Detect which cell encompasses the target text, then output its [X, Y] center coordinate. 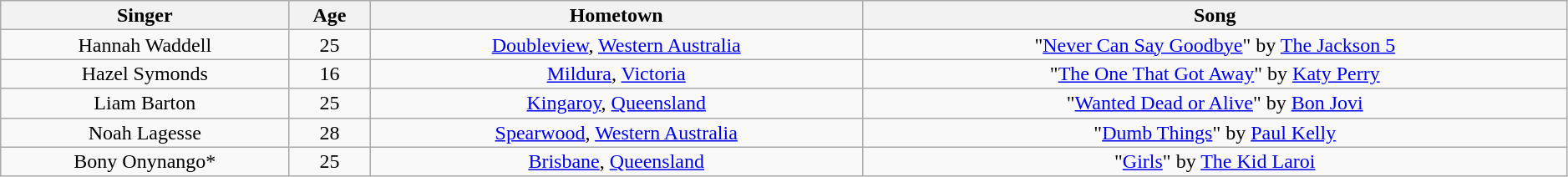
16 [329, 73]
Song [1215, 15]
28 [329, 132]
Kingaroy, Queensland [617, 104]
Doubleview, Western Australia [617, 45]
"Never Can Say Goodbye" by The Jackson 5 [1215, 45]
Singer [145, 15]
Bony Onynango* [145, 162]
Hannah Waddell [145, 45]
"Girls" by The Kid Laroi [1215, 162]
"Wanted Dead or Alive" by Bon Jovi [1215, 104]
Spearwood, Western Australia [617, 132]
"The One That Got Away" by Katy Perry [1215, 73]
Age [329, 15]
Mildura, Victoria [617, 73]
Noah Lagesse [145, 132]
Hometown [617, 15]
Brisbane, Queensland [617, 162]
Liam Barton [145, 104]
"Dumb Things" by Paul Kelly [1215, 132]
Hazel Symonds [145, 73]
